For the text-containing cell, return its midpoint in (x, y) coordinate format. 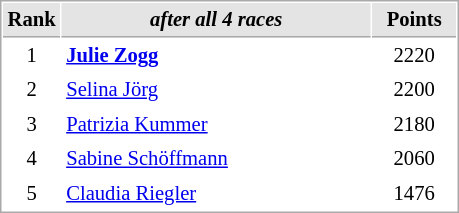
2180 (414, 124)
after all 4 races (216, 20)
Julie Zogg (216, 56)
2200 (414, 90)
2060 (414, 158)
2220 (414, 56)
2 (32, 90)
Patrizia Kummer (216, 124)
1 (32, 56)
3 (32, 124)
Points (414, 20)
Claudia Riegler (216, 194)
Rank (32, 20)
5 (32, 194)
Selina Jörg (216, 90)
Sabine Schöffmann (216, 158)
1476 (414, 194)
4 (32, 158)
